Scan for the cell matching the given text and deliver its (x, y) coordinate at center. 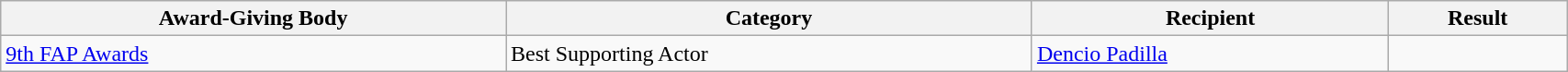
Recipient (1210, 18)
9th FAP Awards (254, 54)
Dencio Padilla (1210, 54)
Category (770, 18)
Best Supporting Actor (770, 54)
Result (1478, 18)
Award-Giving Body (254, 18)
